Return [x, y] of the center of cell containing provided text 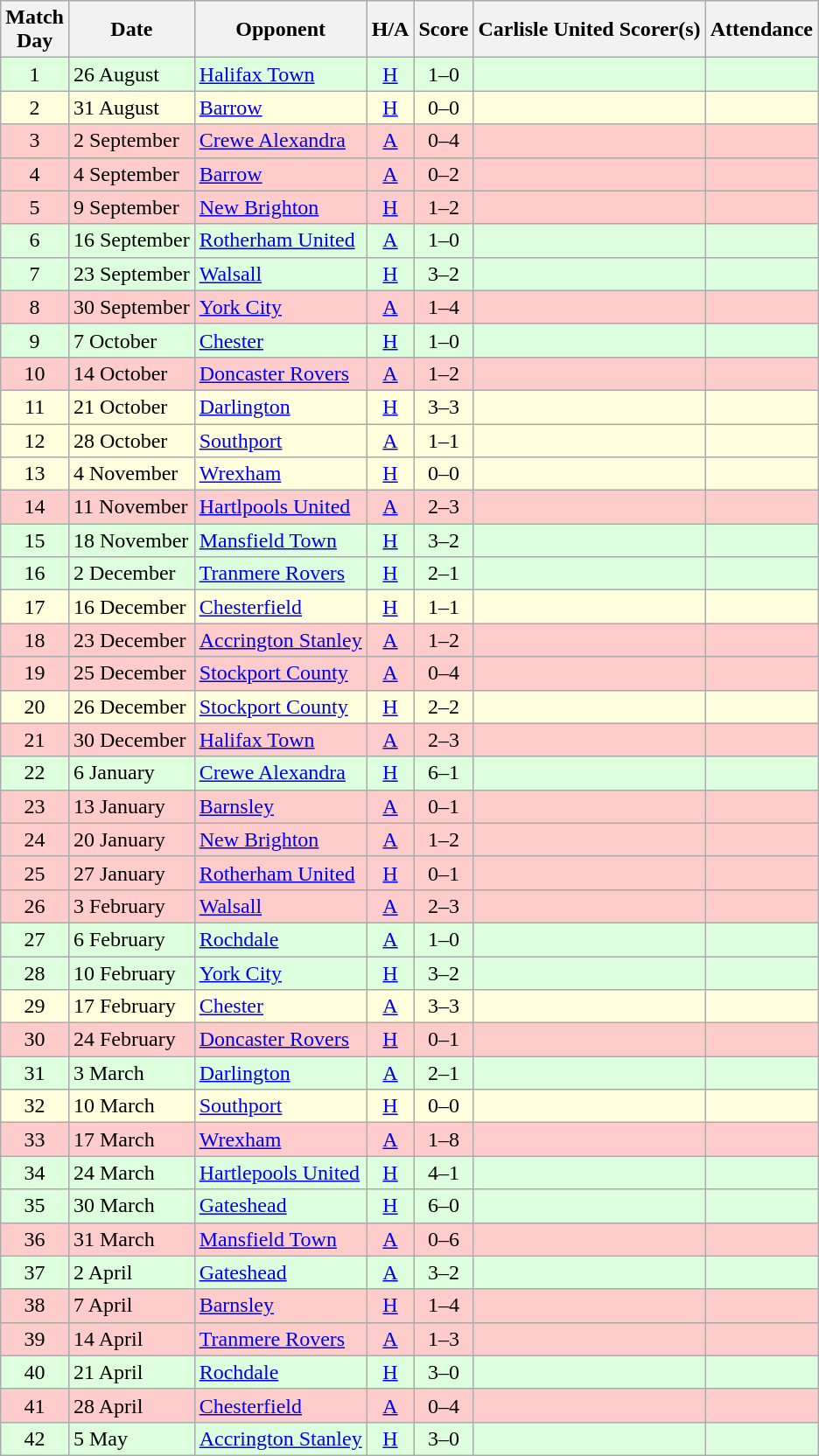
30 September [131, 307]
0–6 [444, 1239]
20 January [131, 839]
3 [35, 141]
27 [35, 939]
16 September [131, 240]
11 [35, 407]
Score [444, 30]
1–8 [444, 1139]
22 [35, 773]
24 February [131, 1040]
16 [35, 574]
2 [35, 108]
7 October [131, 340]
1 [35, 74]
31 [35, 1073]
Match Day [35, 30]
11 November [131, 507]
36 [35, 1239]
30 December [131, 740]
5 May [131, 1439]
19 [35, 673]
28 [35, 973]
1–3 [444, 1339]
4 [35, 174]
Date [131, 30]
9 September [131, 207]
4–1 [444, 1173]
30 [35, 1040]
16 December [131, 607]
13 January [131, 806]
21 [35, 740]
23 September [131, 274]
20 [35, 707]
28 April [131, 1405]
14 October [131, 373]
35 [35, 1206]
39 [35, 1339]
23 [35, 806]
17 March [131, 1139]
26 December [131, 707]
8 [35, 307]
5 [35, 207]
7 [35, 274]
29 [35, 1007]
18 November [131, 540]
30 March [131, 1206]
Hartlepools United [280, 1173]
H/A [390, 30]
28 October [131, 440]
32 [35, 1106]
23 December [131, 640]
2 September [131, 141]
14 [35, 507]
21 April [131, 1372]
9 [35, 340]
0–2 [444, 174]
10 [35, 373]
6 February [131, 939]
25 December [131, 673]
26 August [131, 74]
34 [35, 1173]
10 February [131, 973]
2–2 [444, 707]
10 March [131, 1106]
Hartlpools United [280, 507]
18 [35, 640]
Attendance [761, 30]
40 [35, 1372]
7 April [131, 1306]
2 April [131, 1272]
Opponent [280, 30]
27 January [131, 873]
17 February [131, 1007]
17 [35, 607]
6 [35, 240]
26 [35, 906]
21 October [131, 407]
33 [35, 1139]
13 [35, 474]
3 February [131, 906]
6–1 [444, 773]
2 December [131, 574]
31 March [131, 1239]
14 April [131, 1339]
25 [35, 873]
38 [35, 1306]
6 January [131, 773]
31 August [131, 108]
3 March [131, 1073]
37 [35, 1272]
41 [35, 1405]
42 [35, 1439]
Carlisle United Scorer(s) [590, 30]
24 March [131, 1173]
24 [35, 839]
12 [35, 440]
6–0 [444, 1206]
4 September [131, 174]
4 November [131, 474]
15 [35, 540]
